Provide the [X, Y] coordinate of the cell's center where the given text is located.  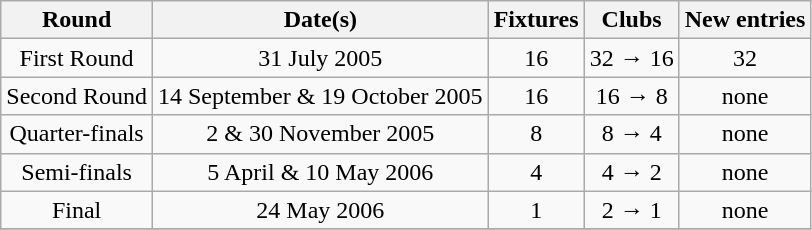
14 September & 19 October 2005 [320, 96]
16 → 8 [632, 96]
4 [536, 172]
Clubs [632, 20]
Second Round [77, 96]
24 May 2006 [320, 210]
Fixtures [536, 20]
Final [77, 210]
First Round [77, 58]
32 [745, 58]
8 → 4 [632, 134]
Date(s) [320, 20]
Quarter-finals [77, 134]
New entries [745, 20]
5 April & 10 May 2006 [320, 172]
2 → 1 [632, 210]
32 → 16 [632, 58]
Semi-finals [77, 172]
2 & 30 November 2005 [320, 134]
1 [536, 210]
4 → 2 [632, 172]
Round [77, 20]
8 [536, 134]
31 July 2005 [320, 58]
